Provide the (X, Y) coordinate of the cell's center where the given text is located.  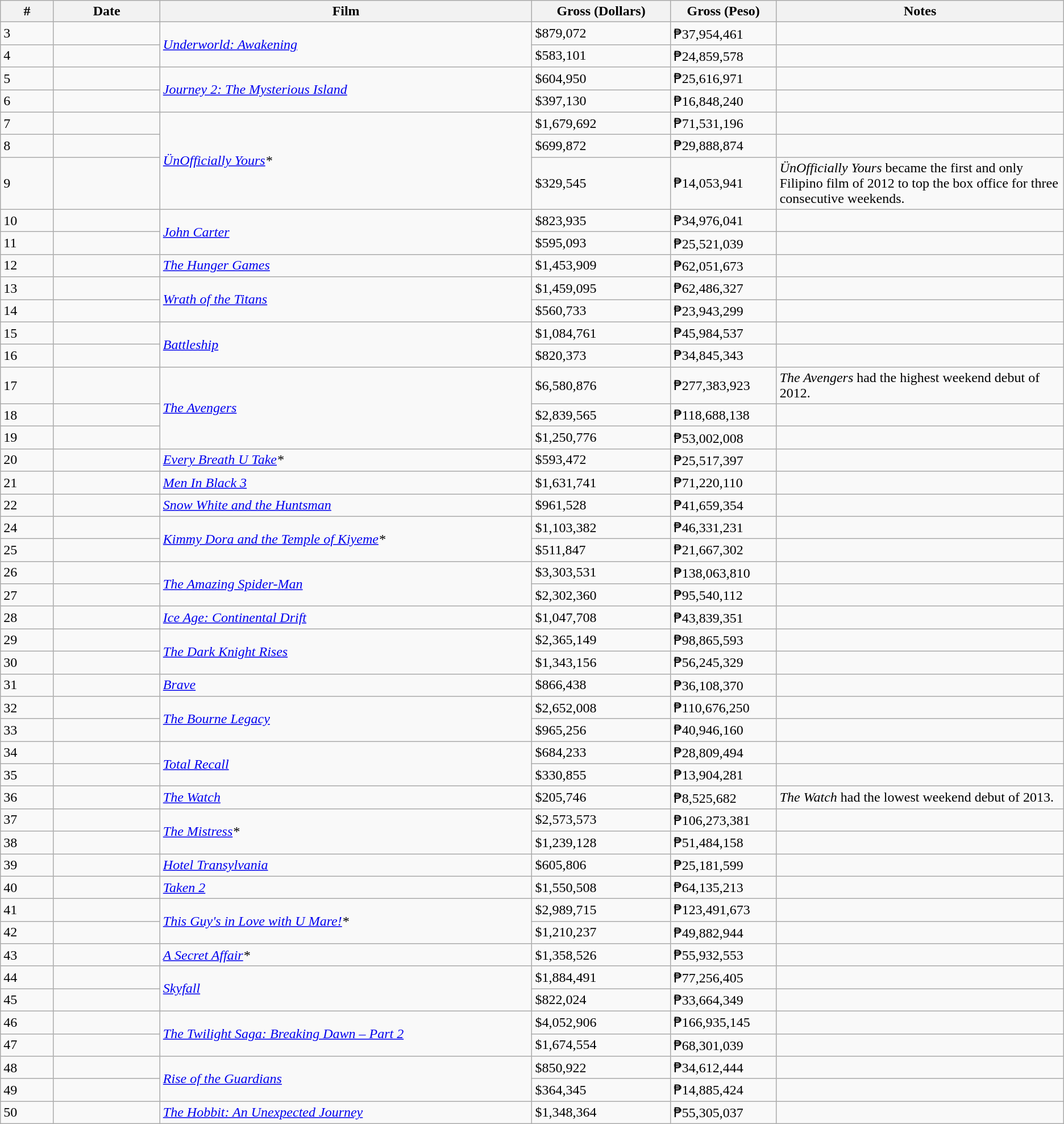
Ice Age: Continental Drift (346, 617)
₱277,383,923 (723, 385)
₱40,946,160 (723, 730)
The Bourne Legacy (346, 719)
45 (27, 1000)
₱36,108,370 (723, 685)
13 (27, 288)
$511,847 (601, 550)
₱71,531,196 (723, 123)
33 (27, 730)
$329,545 (601, 183)
₱23,943,299 (723, 310)
₱25,616,971 (723, 78)
35 (27, 775)
25 (27, 550)
$595,093 (601, 243)
₱166,935,145 (723, 1022)
$866,438 (601, 685)
₱37,954,461 (723, 34)
The Avengers (346, 408)
₱98,865,593 (723, 640)
₱49,882,944 (723, 932)
₱62,486,327 (723, 288)
₱68,301,039 (723, 1045)
$560,733 (601, 310)
The Hunger Games (346, 266)
₱64,135,213 (723, 887)
₱21,667,302 (723, 550)
10 (27, 221)
₱55,932,553 (723, 955)
6 (27, 101)
$822,024 (601, 1000)
₱62,051,673 (723, 266)
$1,250,776 (601, 438)
Taken 2 (346, 887)
$1,348,364 (601, 1113)
$1,453,909 (601, 266)
₱16,848,240 (723, 101)
₱29,888,874 (723, 146)
₱45,984,537 (723, 333)
20 (27, 460)
₱138,063,810 (723, 573)
Skyfall (346, 988)
₱28,809,494 (723, 753)
$1,358,526 (601, 955)
$583,101 (601, 56)
$2,365,149 (601, 640)
$1,459,095 (601, 288)
A Secret Affair* (346, 955)
₱34,845,343 (723, 356)
₱123,491,673 (723, 910)
The Amazing Spider-Man (346, 583)
The Mistress* (346, 831)
₱25,181,599 (723, 865)
18 (27, 415)
47 (27, 1045)
31 (27, 685)
11 (27, 243)
38 (27, 843)
₱118,688,138 (723, 415)
9 (27, 183)
$1,103,382 (601, 528)
Notes (920, 11)
₱34,976,041 (723, 221)
$593,472 (601, 460)
$2,839,565 (601, 415)
$364,345 (601, 1090)
₱34,612,444 (723, 1068)
₱41,659,354 (723, 505)
$1,239,128 (601, 843)
50 (27, 1113)
The Avengers had the highest weekend debut of 2012. (920, 385)
48 (27, 1068)
30 (27, 662)
The Watch had the lowest weekend debut of 2013. (920, 798)
₱13,904,281 (723, 775)
Gross (Peso) (723, 11)
$2,302,360 (601, 595)
$1,084,761 (601, 333)
46 (27, 1022)
₱106,273,381 (723, 820)
Date (107, 11)
8 (27, 146)
19 (27, 438)
$699,872 (601, 146)
29 (27, 640)
21 (27, 483)
4 (27, 56)
₱56,245,329 (723, 662)
₱33,664,349 (723, 1000)
36 (27, 798)
15 (27, 333)
Rise of the Guardians (346, 1079)
Battleship (346, 345)
$2,652,008 (601, 708)
$330,855 (601, 775)
$823,935 (601, 221)
₱51,484,158 (723, 843)
Gross (Dollars) (601, 11)
₱24,859,578 (723, 56)
₱71,220,110 (723, 483)
39 (27, 865)
₱14,885,424 (723, 1090)
$1,674,554 (601, 1045)
The Twilight Saga: Breaking Dawn – Part 2 (346, 1034)
$1,047,708 (601, 617)
26 (27, 573)
$6,580,876 (601, 385)
Journey 2: The Mysterious Island (346, 90)
$1,631,741 (601, 483)
$1,343,156 (601, 662)
₱110,676,250 (723, 708)
17 (27, 385)
40 (27, 887)
44 (27, 977)
₱14,053,941 (723, 183)
Snow White and the Huntsman (346, 505)
5 (27, 78)
24 (27, 528)
₱77,256,405 (723, 977)
₱55,305,037 (723, 1113)
$1,210,237 (601, 932)
$397,130 (601, 101)
# (27, 11)
41 (27, 910)
$820,373 (601, 356)
$684,233 (601, 753)
$3,303,531 (601, 573)
₱25,517,397 (723, 460)
$850,922 (601, 1068)
The Hobbit: An Unexpected Journey (346, 1113)
₱46,331,231 (723, 528)
3 (27, 34)
7 (27, 123)
Men In Black 3 (346, 483)
$605,806 (601, 865)
This Guy's in Love with U Mare!* (346, 921)
₱8,525,682 (723, 798)
$1,550,508 (601, 887)
The Dark Knight Rises (346, 652)
12 (27, 266)
John Carter (346, 232)
The Watch (346, 798)
Total Recall (346, 764)
$961,528 (601, 505)
$1,679,692 (601, 123)
$1,884,491 (601, 977)
37 (27, 820)
₱95,540,112 (723, 595)
43 (27, 955)
Film (346, 11)
28 (27, 617)
16 (27, 356)
27 (27, 595)
34 (27, 753)
42 (27, 932)
$205,746 (601, 798)
22 (27, 505)
₱43,839,351 (723, 617)
32 (27, 708)
Every Breath U Take* (346, 460)
₱53,002,008 (723, 438)
Wrath of the Titans (346, 299)
$2,573,573 (601, 820)
$879,072 (601, 34)
$2,989,715 (601, 910)
49 (27, 1090)
Kimmy Dora and the Temple of Kiyeme* (346, 539)
ÜnOfficially Yours* (346, 160)
Brave (346, 685)
$965,256 (601, 730)
$4,052,906 (601, 1022)
14 (27, 310)
ÜnOfficially Yours became the first and only Filipino film of 2012 to top the box office for three consecutive weekends. (920, 183)
$604,950 (601, 78)
₱25,521,039 (723, 243)
Hotel Transylvania (346, 865)
Underworld: Awakening (346, 44)
